Locate the cell with the specified text and output its [X, Y] center coordinate. 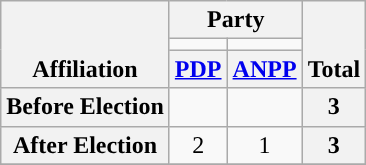
Total [334, 44]
After Election [86, 145]
2 [198, 145]
ANPP [264, 69]
Before Election [86, 107]
PDP [198, 69]
Affiliation [86, 44]
1 [264, 145]
Party [236, 20]
